Return (X, Y) of the center of cell containing provided text 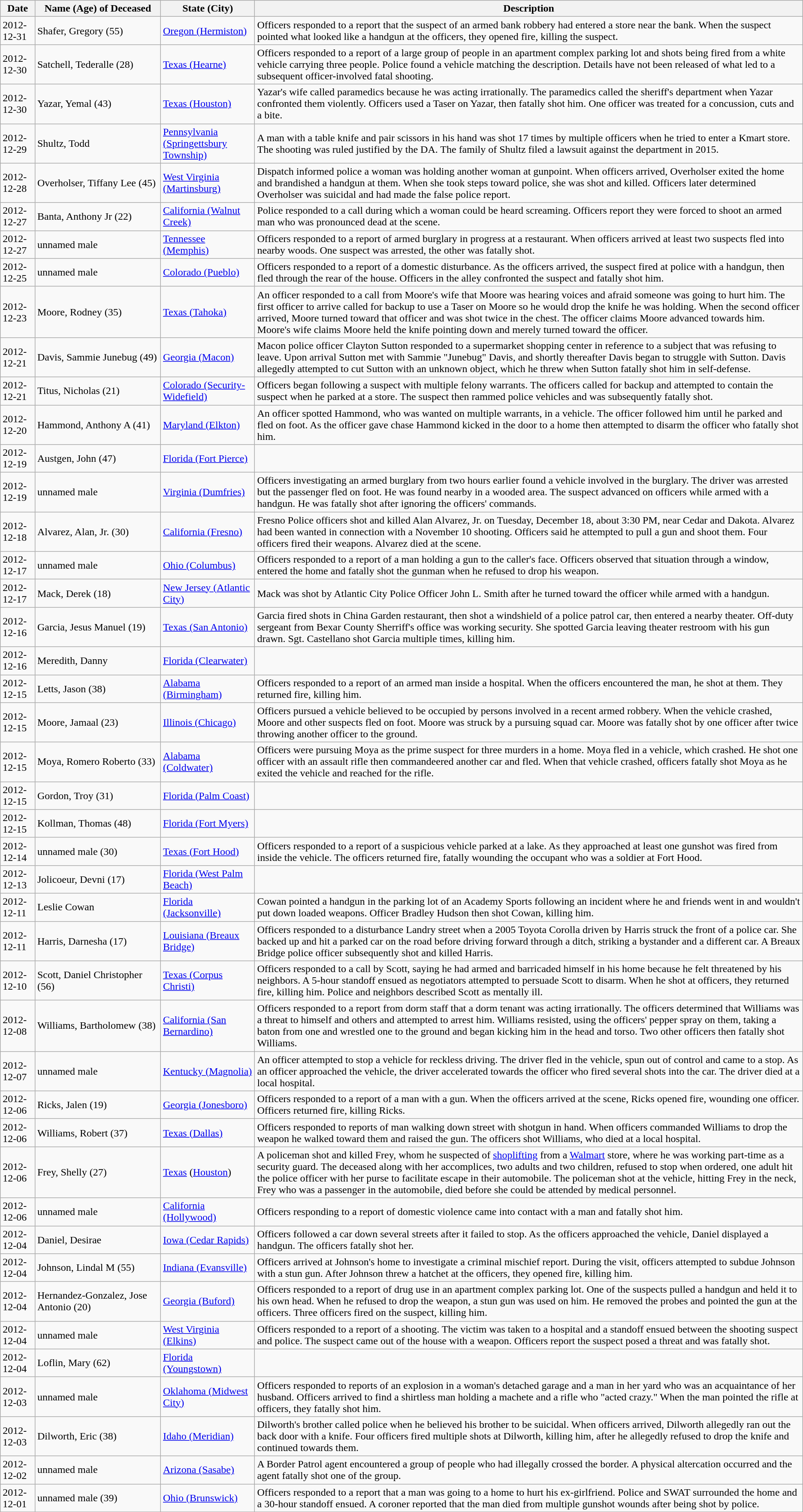
Gordon, Troy (31) (98, 796)
Florida (West Palm Beach) (208, 879)
Johnson, Lindal M (55) (98, 1268)
Meredith, Danny (98, 661)
Garcia, Jesus Manuel (19) (98, 627)
Louisiana (Breaux Bridge) (208, 941)
Alabama (Coldwater) (208, 762)
Texas (Tahoka) (208, 312)
Florida (Fort Myers) (208, 823)
Kollman, Thomas (48) (98, 823)
2012-12-25 (18, 272)
Moya, Romero Roberto (33) (98, 762)
Iowa (Cedar Rapids) (208, 1239)
Texas (Dallas) (208, 1133)
New Jersey (Atlantic City) (208, 593)
Maryland (Elkton) (208, 425)
Texas (Fort Hood) (208, 851)
Satchell, Tederalle (28) (98, 64)
Ricks, Jalen (19) (98, 1105)
2012-12-18 (18, 532)
Leslie Cowan (98, 907)
Colorado (Security-Widefield) (208, 391)
Hernandez-Gonzalez, Jose Antonio (20) (98, 1301)
Mack was shot by Atlantic City Police Officer John L. Smith after he turned toward the officer while armed with a handgun. (528, 593)
2012-12-01 (18, 1498)
Name (Age) of Deceased (98, 9)
Illinois (Chicago) (208, 722)
Hammond, Anthony A (41) (98, 425)
Idaho (Meridian) (208, 1436)
Pennsylvania (Springettsbury Township) (208, 143)
Georgia (Buford) (208, 1301)
Yazar, Yemal (43) (98, 104)
Colorado (Pueblo) (208, 272)
Moore, Jamaal (23) (98, 722)
Tennessee (Memphis) (208, 245)
Austgen, John (47) (98, 458)
Williams, Bartholomew (38) (98, 1026)
Georgia (Macon) (208, 357)
West Virginia (Martinsburg) (208, 183)
2012-12-20 (18, 425)
2012-12-28 (18, 183)
Overholser, Tiffany Lee (45) (98, 183)
Florida (Palm Coast) (208, 796)
Arizona (Sasabe) (208, 1470)
Georgia (Jonesboro) (208, 1105)
Daniel, Desirae (98, 1239)
2012-12-08 (18, 1026)
California (San Bernardino) (208, 1026)
2012-12-10 (18, 981)
2012-12-14 (18, 851)
Description (528, 9)
Texas (Corpus Christi) (208, 981)
Loflin, Mary (62) (98, 1363)
2012-12-29 (18, 143)
2012-12-07 (18, 1071)
Ohio (Brunswick) (208, 1498)
Indiana (Evansville) (208, 1268)
Kentucky (Magnolia) (208, 1071)
Shafer, Gregory (55) (98, 31)
Mack, Derek (18) (98, 593)
Titus, Nicholas (21) (98, 391)
Davis, Sammie Junebug (49) (98, 357)
Ohio (Columbus) (208, 566)
Alabama (Birmingham) (208, 688)
2012-12-13 (18, 879)
Letts, Jason (38) (98, 688)
Scott, Daniel Christopher (56) (98, 981)
Florida (Fort Pierce) (208, 458)
Oklahoma (Midwest City) (208, 1397)
Florida (Jacksonville) (208, 907)
Dilworth, Eric (38) (98, 1436)
unnamed male (39) (98, 1498)
Florida (Clearwater) (208, 661)
State (City) (208, 9)
Alvarez, Alan, Jr. (30) (98, 532)
Officers responding to a report of domestic violence came into contact with a man and fatally shot him. (528, 1212)
unnamed male (30) (98, 851)
Williams, Robert (37) (98, 1133)
2012-12-31 (18, 31)
Moore, Rodney (35) (98, 312)
Oregon (Hermiston) (208, 31)
2012-12-23 (18, 312)
Frey, Shelly (27) (98, 1173)
California (Walnut Creek) (208, 216)
West Virginia (Elkins) (208, 1335)
Florida (Youngstown) (208, 1363)
2012-12-02 (18, 1470)
California (Hollywood) (208, 1212)
Texas (San Antonio) (208, 627)
California (Fresno) (208, 532)
Jolicoeur, Devni (17) (98, 879)
Shultz, Todd (98, 143)
Date (18, 9)
Virginia (Dumfries) (208, 492)
Banta, Anthony Jr (22) (98, 216)
Texas (Hearne) (208, 64)
Harris, Darnesha (17) (98, 941)
